Provide the (X, Y) coordinate of the cell's center where the given text is located.  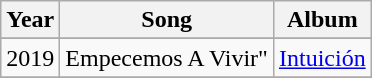
Empecemos A Vivir" (167, 58)
Intuición (322, 58)
Year (30, 20)
Album (322, 20)
2019 (30, 58)
Song (167, 20)
